Locate the cell with the specified text and output its [X, Y] center coordinate. 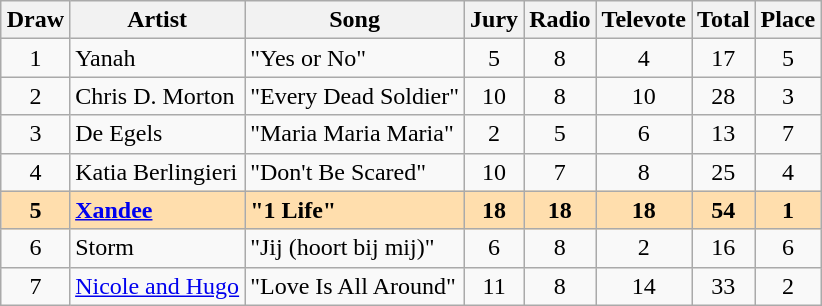
"1 Life" [355, 210]
Song [355, 20]
13 [724, 134]
"Love Is All Around" [355, 286]
Katia Berlingieri [158, 172]
33 [724, 286]
"Maria Maria Maria" [355, 134]
16 [724, 248]
Xandee [158, 210]
Nicole and Hugo [158, 286]
Jury [494, 20]
54 [724, 210]
Total [724, 20]
"Every Dead Soldier" [355, 96]
Draw [35, 20]
"Jij (hoort bij mij)" [355, 248]
28 [724, 96]
14 [644, 286]
Place [788, 20]
De Egels [158, 134]
Chris D. Morton [158, 96]
25 [724, 172]
Storm [158, 248]
"Yes or No" [355, 58]
"Don't Be Scared" [355, 172]
11 [494, 286]
Artist [158, 20]
Yanah [158, 58]
Televote [644, 20]
17 [724, 58]
Radio [560, 20]
